Provide the (X, Y) coordinate of the cell's center where the given text is located.  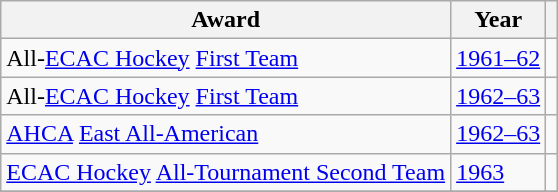
Year (498, 20)
AHCA East All-American (226, 134)
1961–62 (498, 58)
1963 (498, 172)
ECAC Hockey All-Tournament Second Team (226, 172)
Award (226, 20)
